Find where the given text appears and provide that cell's center as [X, Y] coordinate. 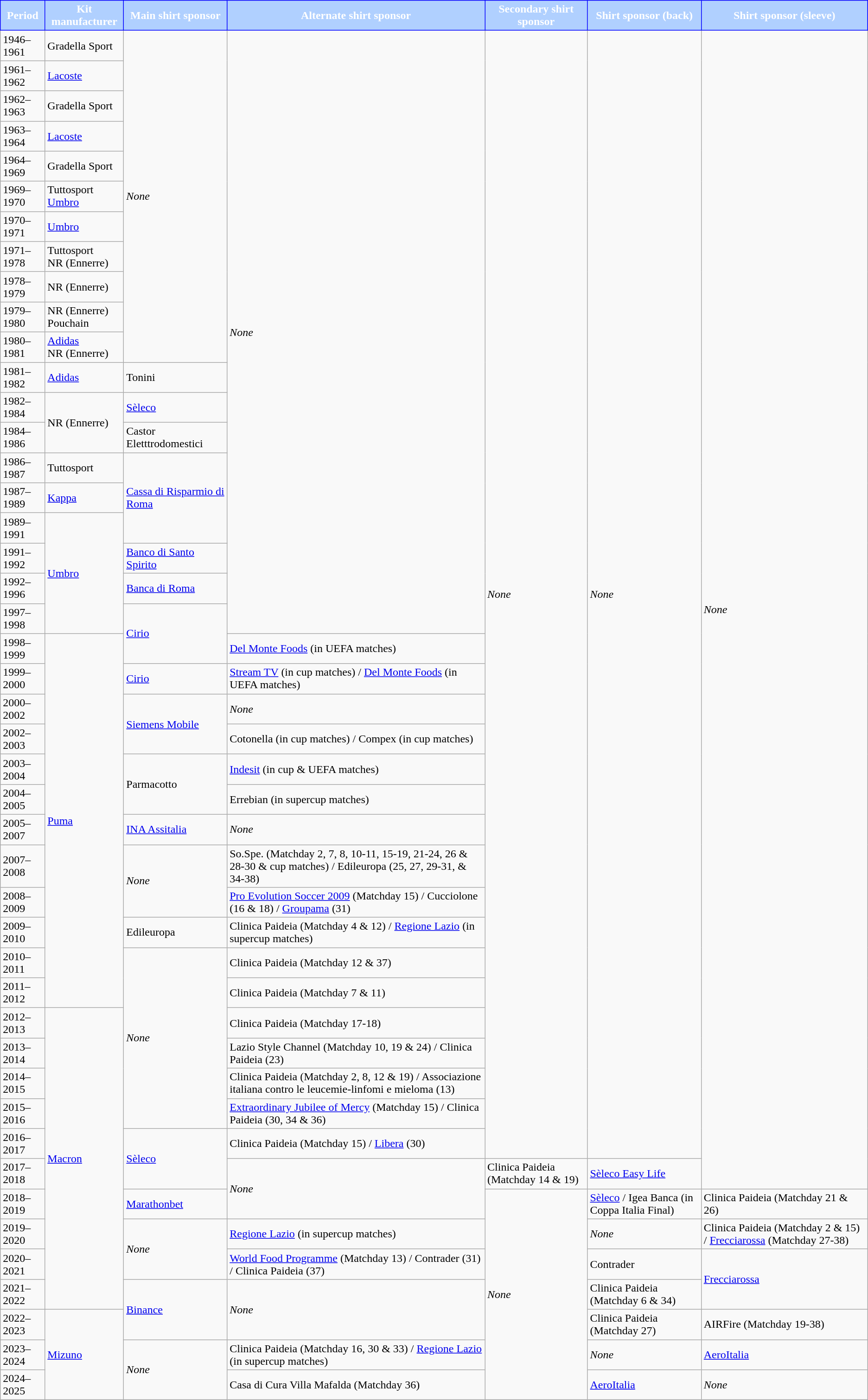
Shirt sponsor (back) [645, 16]
Parmacotto [175, 784]
Sèleco Easy Life [645, 1173]
NR (Ennerre)Pouchain [84, 317]
Clinica Paideia (Matchday 2, 8, 12 & 19) / Associazione italiana contro le leucemie-linfomi e mieloma (13) [356, 1083]
Tuttosport [84, 468]
Adidas [84, 377]
Clinica Paideia (Matchday 17-18) [356, 1023]
2002–2003 [23, 739]
1971–1978 [23, 257]
1987–1989 [23, 498]
1981–1982 [23, 377]
2000–2002 [23, 709]
Clinica Paideia (Matchday 15) / Libera (30) [356, 1144]
2021–2022 [23, 1294]
Clinica Paideia (Matchday 14 & 19) [536, 1173]
Clinica Paideia (Matchday 12 & 37) [356, 963]
1984–1986 [23, 437]
World Food Programme (Matchday 13) / Contrader (31) / Clinica Paideia (37) [356, 1264]
1964–1969 [23, 166]
1978–1979 [23, 286]
2016–2017 [23, 1144]
1980–1981 [23, 347]
1961–1962 [23, 76]
2013–2014 [23, 1053]
Clinica Paideia (Matchday 2 & 15) / Frecciarossa (Matchday 27-38) [785, 1234]
Clinica Paideia (Matchday 6 & 34) [645, 1294]
Del Monte Foods (in UEFA matches) [356, 649]
2010–2011 [23, 963]
Contrader [645, 1264]
Lazio Style Channel (Matchday 10, 19 & 24) / Clinica Paideia (23) [356, 1053]
2004–2005 [23, 799]
Sèleco / Igea Banca (in Coppa Italia Final) [645, 1204]
1963–1964 [23, 136]
2005–2007 [23, 830]
Banco di Santo Spirito [175, 558]
Edileuropa [175, 932]
2008–2009 [23, 903]
Cassa di Risparmio di Roma [175, 498]
2023–2024 [23, 1354]
Clinica Paideia (Matchday 16, 30 & 33) / Regione Lazio (in supercup matches) [356, 1354]
Puma [84, 821]
1986–1987 [23, 468]
TuttosportUmbro [84, 196]
Secondary shirt sponsor [536, 16]
Marathonbet [175, 1204]
1998–1999 [23, 649]
Pro Evolution Soccer 2009 (Matchday 15) / Cucciolone (16 & 18) / Groupama (31) [356, 903]
2024–2025 [23, 1385]
Mizuno [84, 1354]
1969–1970 [23, 196]
2019–2020 [23, 1234]
TuttosportNR (Ennerre) [84, 257]
1970–1971 [23, 226]
1991–1992 [23, 558]
INA Assitalia [175, 830]
AIRFire (Matchday 19-38) [785, 1324]
Main shirt sponsor [175, 16]
Period [23, 16]
Casa di Cura Villa Mafalda (Matchday 36) [356, 1385]
2011–2012 [23, 993]
Clinica Paideia (Matchday 7 & 11) [356, 993]
1982–1984 [23, 408]
Kit manufacturer [84, 16]
AdidasNR (Ennerre) [84, 347]
Errebian (in supercup matches) [356, 799]
2009–2010 [23, 932]
1992–1996 [23, 589]
Regione Lazio (in supercup matches) [356, 1234]
2017–2018 [23, 1173]
Clinica Paideia (Matchday 21 & 26) [785, 1204]
1999–2000 [23, 678]
Alternate shirt sponsor [356, 16]
2018–2019 [23, 1204]
Indesit (in cup & UEFA matches) [356, 769]
Tonini [175, 377]
Banca di Roma [175, 589]
Binance [175, 1309]
2020–2021 [23, 1264]
2007–2008 [23, 866]
Kappa [84, 498]
2022–2023 [23, 1324]
Siemens Mobile [175, 724]
1946–1961 [23, 45]
So.Spe. (Matchday 2, 7, 8, 10-11, 15-19, 21-24, 26 & 28-30 & cup matches) / Edileuropa (25, 27, 29-31, & 34-38) [356, 866]
1997–1998 [23, 618]
Macron [84, 1159]
1979–1980 [23, 317]
1962–1963 [23, 106]
Shirt sponsor (sleeve) [785, 16]
Clinica Paideia (Matchday 27) [645, 1324]
1989–1991 [23, 528]
2003–2004 [23, 769]
2015–2016 [23, 1113]
2014–2015 [23, 1083]
Frecciarossa [785, 1279]
Castor Eletttrodomestici [175, 437]
Clinica Paideia (Matchday 4 & 12) / Regione Lazio (in supercup matches) [356, 932]
Cotonella (in cup matches) / Compex (in cup matches) [356, 739]
Extraordinary Jubilee of Mercy (Matchday 15) / Clinica Paideia (30, 34 & 36) [356, 1113]
2012–2013 [23, 1023]
Stream TV (in cup matches) / Del Monte Foods (in UEFA matches) [356, 678]
